Output the [x, y] coordinate of the center of the cell containing the given text.  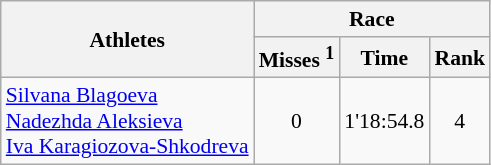
Athletes [128, 40]
Misses 1 [297, 58]
1'18:54.8 [384, 122]
4 [460, 122]
Race [372, 19]
0 [297, 122]
Time [384, 58]
Rank [460, 58]
Silvana BlagoevaNadezhda AleksievaIva Karagiozova-Shkodreva [128, 122]
